Identify which cell holds the provided text, then report its [X, Y] central coordinate. 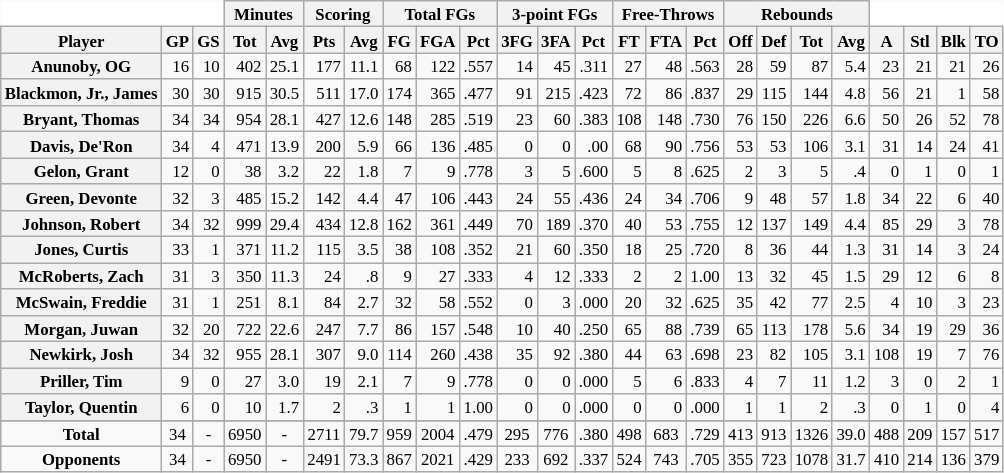
29.4 [285, 224]
355 [740, 459]
.730 [705, 119]
5.9 [364, 145]
70 [517, 224]
.449 [479, 224]
Total [82, 433]
3FA [556, 40]
Green, Devonte [82, 197]
28 [740, 66]
233 [517, 459]
174 [398, 93]
1326 [812, 433]
177 [324, 66]
3.0 [285, 381]
63 [666, 355]
122 [438, 66]
Taylor, Quentin [82, 407]
79.7 [364, 433]
.833 [705, 381]
Total FGs [440, 14]
2021 [438, 459]
.706 [705, 197]
72 [628, 93]
31.7 [851, 459]
.755 [705, 224]
1.5 [851, 276]
GP [178, 40]
.720 [705, 250]
56 [886, 93]
913 [774, 433]
.485 [479, 145]
18 [628, 250]
52 [954, 119]
Gelon, Grant [82, 171]
.698 [705, 355]
350 [245, 276]
.429 [479, 459]
954 [245, 119]
25.1 [285, 66]
Opponents [82, 459]
1.7 [285, 407]
84 [324, 302]
11.1 [364, 66]
1.2 [851, 381]
692 [556, 459]
162 [398, 224]
150 [774, 119]
142 [324, 197]
FG [398, 40]
9.0 [364, 355]
41 [986, 145]
427 [324, 119]
Blackmon, Jr., James [82, 93]
5.6 [851, 328]
39.0 [851, 433]
.8 [364, 276]
.00 [594, 145]
683 [666, 433]
A [886, 40]
.552 [479, 302]
3FG [517, 40]
.352 [479, 250]
215 [556, 93]
Rebounds [797, 14]
105 [812, 355]
FGA [438, 40]
209 [920, 433]
517 [986, 433]
.563 [705, 66]
471 [245, 145]
144 [812, 93]
Bryant, Thomas [82, 119]
200 [324, 145]
Jones, Curtis [82, 250]
McRoberts, Zach [82, 276]
.519 [479, 119]
371 [245, 250]
25 [666, 250]
Def [774, 40]
.729 [705, 433]
11.3 [285, 276]
11.2 [285, 250]
Johnson, Robert [82, 224]
7.7 [364, 328]
.477 [479, 93]
149 [812, 224]
16 [178, 66]
Anunoby, OG [82, 66]
.756 [705, 145]
6.6 [851, 119]
.350 [594, 250]
Off [740, 40]
.739 [705, 328]
402 [245, 66]
379 [986, 459]
11 [812, 381]
42 [774, 302]
17.0 [364, 93]
66 [398, 145]
FT [628, 40]
4.8 [851, 93]
FTA [666, 40]
.837 [705, 93]
GS [208, 40]
178 [812, 328]
361 [438, 224]
113 [774, 328]
.337 [594, 459]
.438 [479, 355]
73.3 [364, 459]
.705 [705, 459]
.311 [594, 66]
30.5 [285, 93]
92 [556, 355]
2711 [324, 433]
260 [438, 355]
.383 [594, 119]
57 [812, 197]
226 [812, 119]
Minutes [264, 14]
Priller, Tim [82, 381]
251 [245, 302]
.4 [851, 171]
88 [666, 328]
15.2 [285, 197]
85 [886, 224]
3.2 [285, 171]
Free-Throws [668, 14]
33 [178, 250]
434 [324, 224]
295 [517, 433]
2004 [438, 433]
2.1 [364, 381]
485 [245, 197]
Newkirk, Josh [82, 355]
307 [324, 355]
13 [740, 276]
498 [628, 433]
189 [556, 224]
.250 [594, 328]
2.5 [851, 302]
722 [245, 328]
723 [774, 459]
12.6 [364, 119]
Pts [324, 40]
3-point FGs [554, 14]
8.1 [285, 302]
.443 [479, 197]
959 [398, 433]
1078 [812, 459]
867 [398, 459]
.479 [479, 433]
Blk [954, 40]
47 [398, 197]
90 [666, 145]
365 [438, 93]
511 [324, 93]
13.9 [285, 145]
55 [556, 197]
.423 [594, 93]
Player [82, 40]
.548 [479, 328]
50 [886, 119]
776 [556, 433]
410 [886, 459]
Scoring [342, 14]
524 [628, 459]
McSwain, Freddie [82, 302]
488 [886, 433]
743 [666, 459]
2491 [324, 459]
285 [438, 119]
247 [324, 328]
.436 [594, 197]
12.8 [364, 224]
137 [774, 224]
Stl [920, 40]
999 [245, 224]
82 [774, 355]
955 [245, 355]
.557 [479, 66]
Morgan, Juwan [82, 328]
77 [812, 302]
413 [740, 433]
1.3 [851, 250]
114 [398, 355]
87 [812, 66]
59 [774, 66]
22.6 [285, 328]
TO [986, 40]
915 [245, 93]
.600 [594, 171]
2.7 [364, 302]
Davis, De'Ron [82, 145]
.370 [594, 224]
3.5 [364, 250]
91 [517, 93]
214 [920, 459]
5.4 [851, 66]
